Extract the [x, y] coordinate from the center of the cell holding the provided text.  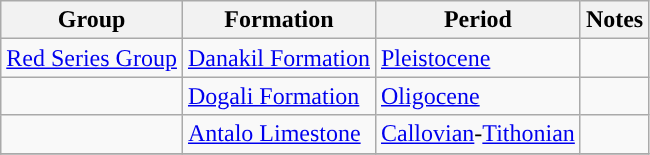
Oligocene [478, 96]
Pleistocene [478, 58]
Formation [278, 20]
Period [478, 20]
Dogali Formation [278, 96]
Callovian-Tithonian [478, 134]
Red Series Group [92, 58]
Notes [614, 20]
Group [92, 20]
Antalo Limestone [278, 134]
Danakil Formation [278, 58]
